Search for the cell housing the specified text and yield its (x, y) center coordinate. 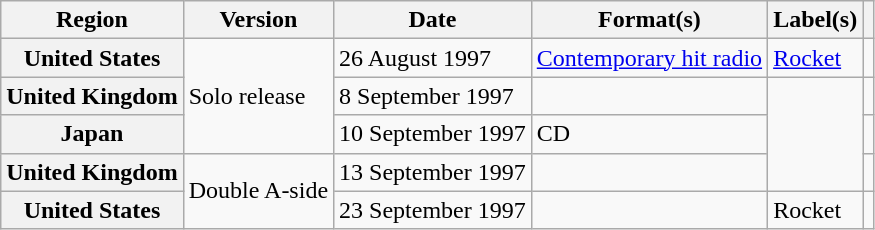
23 September 1997 (433, 210)
13 September 1997 (433, 172)
Double A-side (258, 191)
Contemporary hit radio (649, 58)
CD (649, 134)
Solo release (258, 96)
8 September 1997 (433, 96)
Date (433, 20)
26 August 1997 (433, 58)
Format(s) (649, 20)
Label(s) (816, 20)
Region (92, 20)
Version (258, 20)
Japan (92, 134)
10 September 1997 (433, 134)
